Output the [X, Y] coordinate of the center of the cell containing the given text.  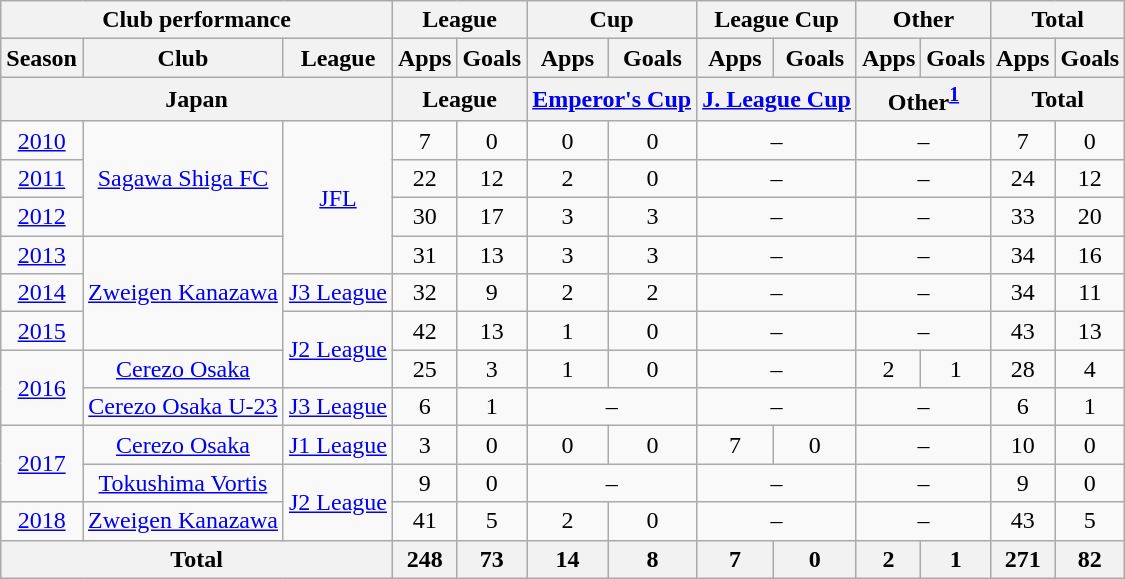
2013 [42, 255]
League Cup [777, 20]
248 [424, 559]
Tokushima Vortis [182, 483]
Sagawa Shiga FC [182, 178]
82 [1090, 559]
30 [424, 217]
24 [1023, 178]
25 [424, 369]
14 [568, 559]
J1 League [338, 445]
J. League Cup [777, 100]
4 [1090, 369]
17 [492, 217]
2018 [42, 521]
2010 [42, 140]
Season [42, 58]
Cup [612, 20]
271 [1023, 559]
10 [1023, 445]
32 [424, 293]
Emperor's Cup [612, 100]
Other [923, 20]
2011 [42, 178]
22 [424, 178]
2014 [42, 293]
8 [652, 559]
2015 [42, 331]
73 [492, 559]
Club performance [197, 20]
31 [424, 255]
Cerezo Osaka U-23 [182, 407]
16 [1090, 255]
28 [1023, 369]
41 [424, 521]
33 [1023, 217]
Japan [197, 100]
11 [1090, 293]
20 [1090, 217]
42 [424, 331]
2017 [42, 464]
Club [182, 58]
Other1 [923, 100]
2016 [42, 388]
2012 [42, 217]
JFL [338, 197]
